Detect which cell encompasses the target text, then output its (X, Y) center coordinate. 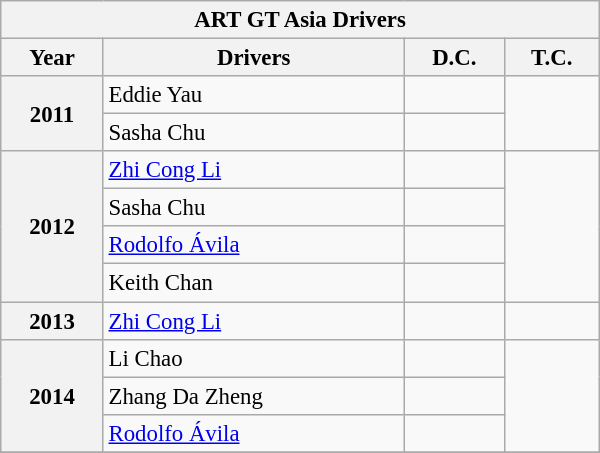
ART GT Asia Drivers (300, 20)
Keith Chan (254, 283)
2012 (52, 226)
Year (52, 58)
Drivers (254, 58)
D.C. (454, 58)
Li Chao (254, 358)
Zhang Da Zheng (254, 396)
T.C. (552, 58)
2013 (52, 321)
Eddie Yau (254, 95)
2014 (52, 396)
2011 (52, 114)
